For the text-containing cell, return its midpoint in (X, Y) coordinate format. 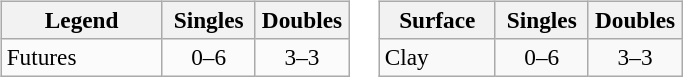
Clay (437, 57)
Futures (82, 57)
Legend (82, 20)
Surface (437, 20)
